Capture the cell that displays the provided text and extract its (X, Y) central coordinate. 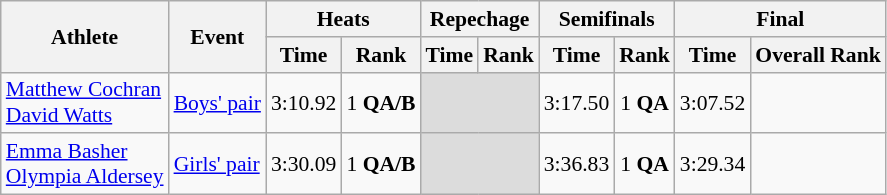
Heats (344, 19)
3:29.34 (712, 164)
Matthew CochranDavid Watts (85, 102)
Overall Rank (818, 55)
Final (780, 19)
3:30.09 (304, 164)
Semifinals (607, 19)
3:36.83 (576, 164)
Girls' pair (218, 164)
Event (218, 36)
Athlete (85, 36)
Repechage (480, 19)
Boys' pair (218, 102)
3:17.50 (576, 102)
Emma BasherOlympia Aldersey (85, 164)
3:07.52 (712, 102)
3:10.92 (304, 102)
